Locate the cell with the specified text and output its [X, Y] center coordinate. 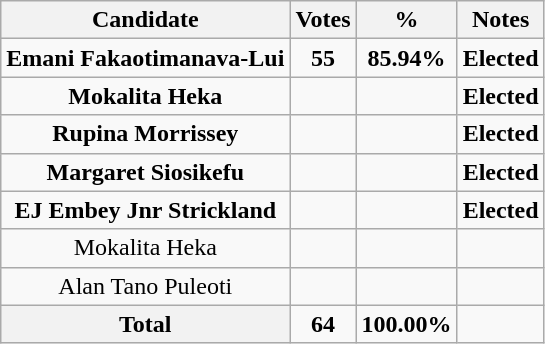
Emani Fakaotimanava-Lui [146, 58]
EJ Embey Jnr Strickland [146, 210]
64 [323, 324]
% [406, 20]
Margaret Siosikefu [146, 172]
Votes [323, 20]
85.94% [406, 58]
100.00% [406, 324]
Candidate [146, 20]
Alan Tano Puleoti [146, 286]
Total [146, 324]
55 [323, 58]
Rupina Morrissey [146, 134]
Notes [500, 20]
